Return [x, y] of the center of cell containing provided text 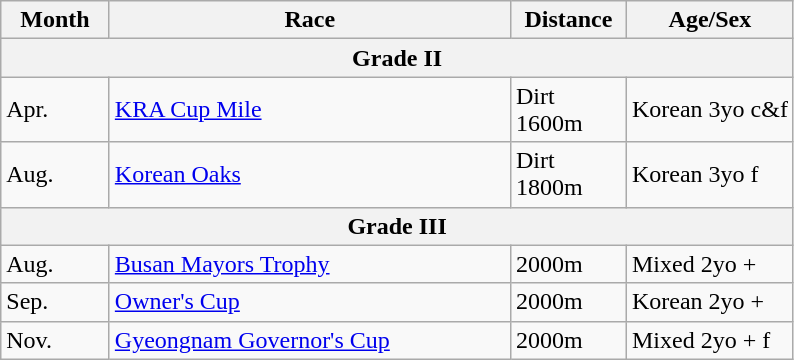
Grade III [398, 226]
Race [310, 20]
Mixed 2yo + f [710, 340]
Korean 3yo c&f [710, 110]
KRA Cup Mile [310, 110]
Mixed 2yo + [710, 264]
Korean 3yo f [710, 174]
Apr. [56, 110]
Korean Oaks [310, 174]
Age/Sex [710, 20]
Korean 2yo + [710, 302]
Gyeongnam Governor's Cup [310, 340]
Nov. [56, 340]
Dirt 1600m [568, 110]
Owner's Cup [310, 302]
Dirt 1800m [568, 174]
Sep. [56, 302]
Grade II [398, 58]
Month [56, 20]
Busan Mayors Trophy [310, 264]
Distance [568, 20]
